Capture the cell that displays the provided text and extract its [X, Y] central coordinate. 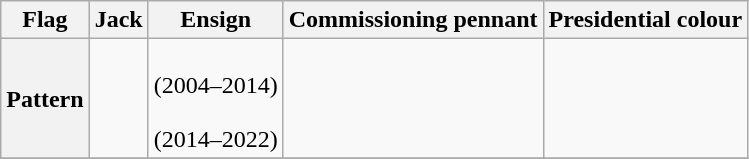
Ensign [216, 20]
Presidential colour [646, 20]
Pattern [45, 98]
Flag [45, 20]
Jack [118, 20]
Commissioning pennant [413, 20]
(2004–2014)(2014–2022) [216, 98]
